Locate the cell with the specified text and output its [X, Y] center coordinate. 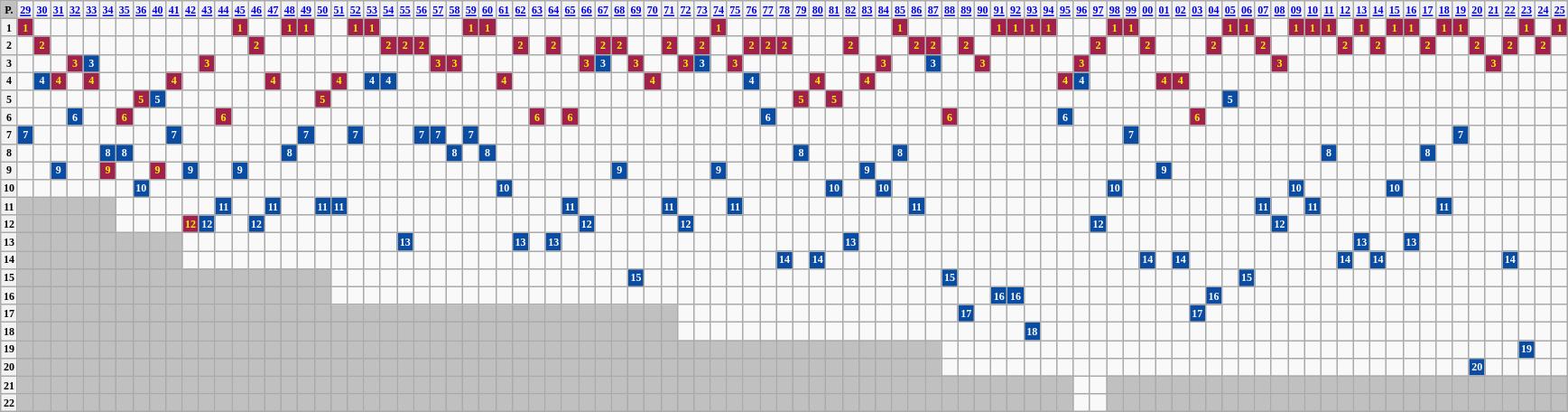
74 [719, 10]
08 [1279, 10]
82 [850, 10]
72 [685, 10]
41 [174, 10]
07 [1263, 10]
65 [570, 10]
53 [372, 10]
56 [422, 10]
32 [75, 10]
05 [1230, 10]
99 [1131, 10]
51 [339, 10]
66 [587, 10]
83 [867, 10]
33 [91, 10]
06 [1247, 10]
95 [1065, 10]
84 [884, 10]
70 [653, 10]
60 [487, 10]
96 [1081, 10]
49 [306, 10]
25 [1560, 10]
90 [982, 10]
54 [388, 10]
30 [42, 10]
01 [1164, 10]
93 [1032, 10]
34 [107, 10]
67 [603, 10]
45 [240, 10]
P. [9, 10]
92 [1016, 10]
87 [932, 10]
31 [59, 10]
43 [207, 10]
52 [356, 10]
47 [273, 10]
71 [669, 10]
44 [223, 10]
29 [25, 10]
62 [520, 10]
58 [454, 10]
64 [553, 10]
61 [504, 10]
55 [405, 10]
80 [818, 10]
63 [537, 10]
75 [735, 10]
23 [1526, 10]
78 [784, 10]
69 [636, 10]
02 [1181, 10]
24 [1543, 10]
04 [1213, 10]
73 [702, 10]
98 [1115, 10]
79 [801, 10]
46 [256, 10]
03 [1197, 10]
86 [916, 10]
00 [1147, 10]
57 [438, 10]
81 [834, 10]
89 [966, 10]
48 [290, 10]
76 [751, 10]
09 [1296, 10]
77 [768, 10]
40 [157, 10]
36 [141, 10]
97 [1098, 10]
85 [900, 10]
88 [950, 10]
42 [190, 10]
68 [619, 10]
59 [471, 10]
50 [322, 10]
91 [999, 10]
35 [125, 10]
94 [1048, 10]
